Provide the [X, Y] coordinate of the cell's center where the given text is located.  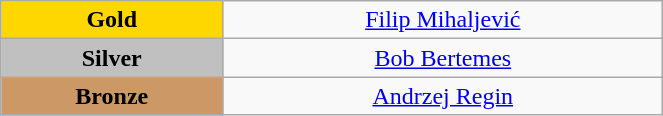
Filip Mihaljević [443, 20]
Gold [112, 20]
Andrzej Regin [443, 96]
Bronze [112, 96]
Silver [112, 58]
Bob Bertemes [443, 58]
